Search for the cell housing the specified text and yield its (X, Y) center coordinate. 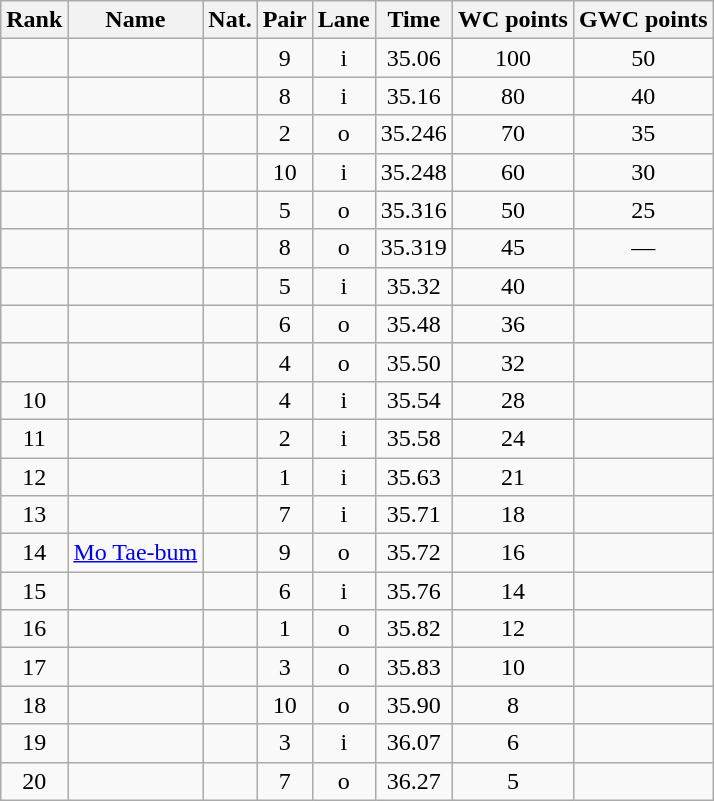
30 (643, 172)
35.83 (414, 667)
35.32 (414, 286)
35.58 (414, 438)
28 (512, 400)
21 (512, 477)
35 (643, 134)
36.07 (414, 743)
Rank (34, 20)
19 (34, 743)
35.54 (414, 400)
32 (512, 362)
70 (512, 134)
Mo Tae-bum (136, 553)
Lane (344, 20)
Pair (284, 20)
45 (512, 248)
17 (34, 667)
11 (34, 438)
35.319 (414, 248)
60 (512, 172)
35.50 (414, 362)
35.63 (414, 477)
Nat. (230, 20)
100 (512, 58)
35.48 (414, 324)
WC points (512, 20)
35.316 (414, 210)
80 (512, 96)
15 (34, 591)
35.246 (414, 134)
Time (414, 20)
35.71 (414, 515)
36.27 (414, 781)
36 (512, 324)
35.82 (414, 629)
35.248 (414, 172)
35.76 (414, 591)
35.72 (414, 553)
Name (136, 20)
— (643, 248)
GWC points (643, 20)
20 (34, 781)
25 (643, 210)
35.16 (414, 96)
24 (512, 438)
35.90 (414, 705)
35.06 (414, 58)
13 (34, 515)
